Find where the given text appears and provide that cell's center as (x, y) coordinate. 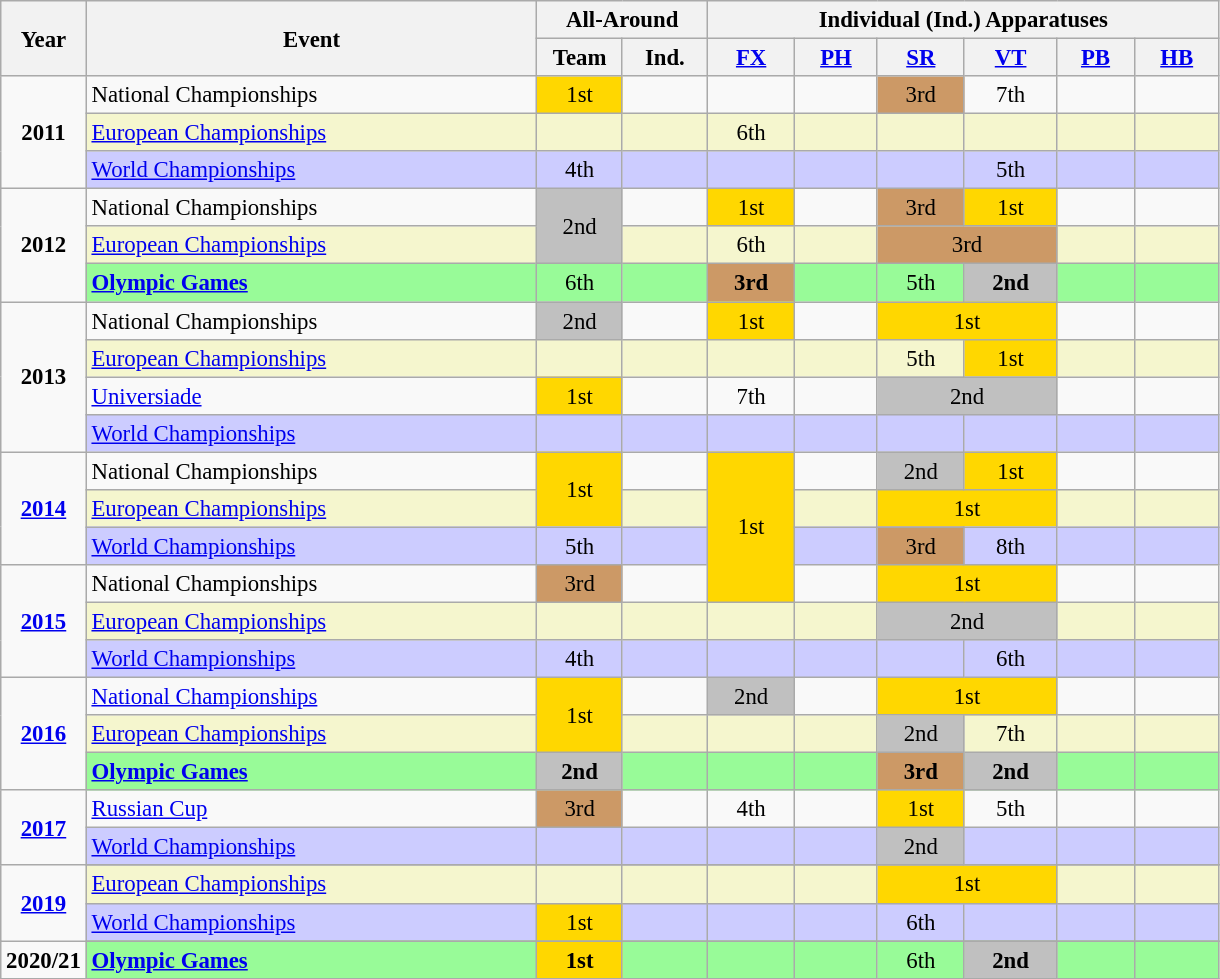
2011 (44, 132)
2020/21 (44, 960)
Universiade (312, 396)
2012 (44, 246)
8th (1010, 546)
SR (920, 58)
2015 (44, 622)
Russian Cup (312, 809)
Year (44, 38)
2014 (44, 508)
HB (1176, 58)
FX (750, 58)
Individual (Ind.) Apparatuses (963, 20)
PB (1096, 58)
Ind. (664, 58)
VT (1010, 58)
2019 (44, 904)
Event (312, 38)
Team (580, 58)
2013 (44, 377)
2017 (44, 828)
PH (836, 58)
2016 (44, 734)
All-Around (622, 20)
